Locate the cell with the specified text and output its [X, Y] center coordinate. 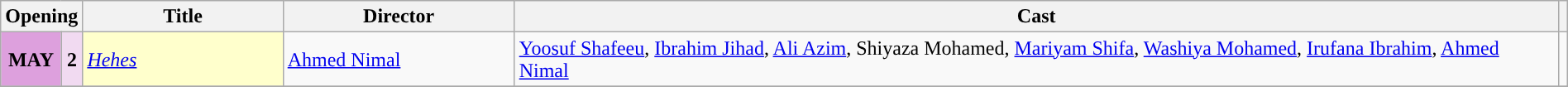
Ahmed Nimal [399, 60]
Title [183, 17]
Yoosuf Shafeeu, Ibrahim Jihad, Ali Azim, Shiyaza Mohamed, Mariyam Shifa, Washiya Mohamed, Irufana Ibrahim, Ahmed Nimal [1036, 60]
Hehes [183, 60]
MAY [31, 60]
Director [399, 17]
Cast [1036, 17]
2 [72, 60]
Opening [41, 17]
